Provide the [x, y] coordinate of the cell's center where the given text is located.  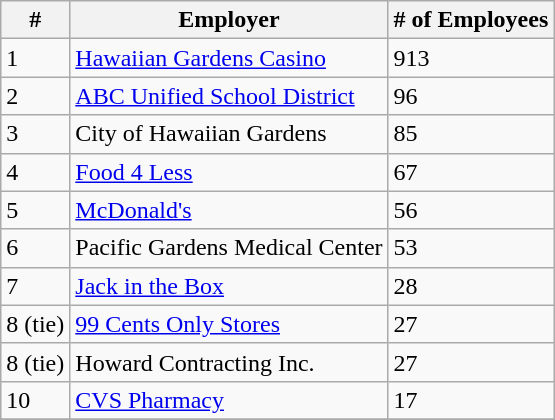
56 [471, 210]
85 [471, 134]
5 [36, 210]
Food 4 Less [229, 172]
2 [36, 96]
Pacific Gardens Medical Center [229, 248]
# of Employees [471, 20]
913 [471, 58]
53 [471, 248]
3 [36, 134]
CVS Pharmacy [229, 400]
Howard Contracting Inc. [229, 362]
10 [36, 400]
1 [36, 58]
McDonald's [229, 210]
67 [471, 172]
99 Cents Only Stores [229, 324]
4 [36, 172]
Hawaiian Gardens Casino [229, 58]
# [36, 20]
28 [471, 286]
96 [471, 96]
17 [471, 400]
7 [36, 286]
6 [36, 248]
Jack in the Box [229, 286]
ABC Unified School District [229, 96]
Employer [229, 20]
City of Hawaiian Gardens [229, 134]
